Capture the cell that displays the provided text and extract its [x, y] central coordinate. 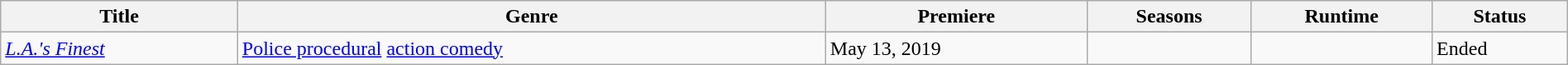
May 13, 2019 [956, 48]
Genre [531, 17]
Runtime [1341, 17]
Status [1500, 17]
L.A.'s Finest [119, 48]
Police procedural action comedy [531, 48]
Title [119, 17]
Seasons [1169, 17]
Premiere [956, 17]
Ended [1500, 48]
